Pinpoint the cell where the given text exists, returning its [x, y] midpoint coordinate. 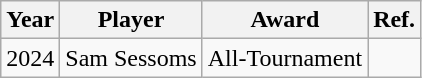
Sam Sessoms [131, 58]
Year [30, 20]
Award [284, 20]
Player [131, 20]
All-Tournament [284, 58]
Ref. [394, 20]
2024 [30, 58]
